Search for the cell housing the specified text and yield its (X, Y) center coordinate. 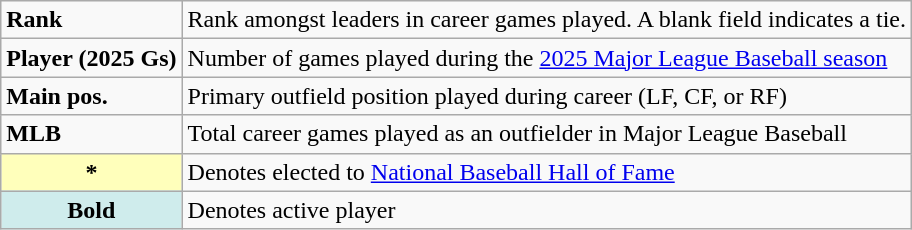
Main pos. (92, 96)
Bold (92, 210)
Rank (92, 20)
MLB (92, 134)
Player (2025 Gs) (92, 58)
Denotes active player (546, 210)
Number of games played during the 2025 Major League Baseball season (546, 58)
Rank amongst leaders in career games played. A blank field indicates a tie. (546, 20)
Primary outfield position played during career (LF, CF, or RF) (546, 96)
Denotes elected to National Baseball Hall of Fame (546, 172)
* (92, 172)
Total career games played as an outfielder in Major League Baseball (546, 134)
